Return the (x, y) coordinate for the center point of the cell that contains the specified text.  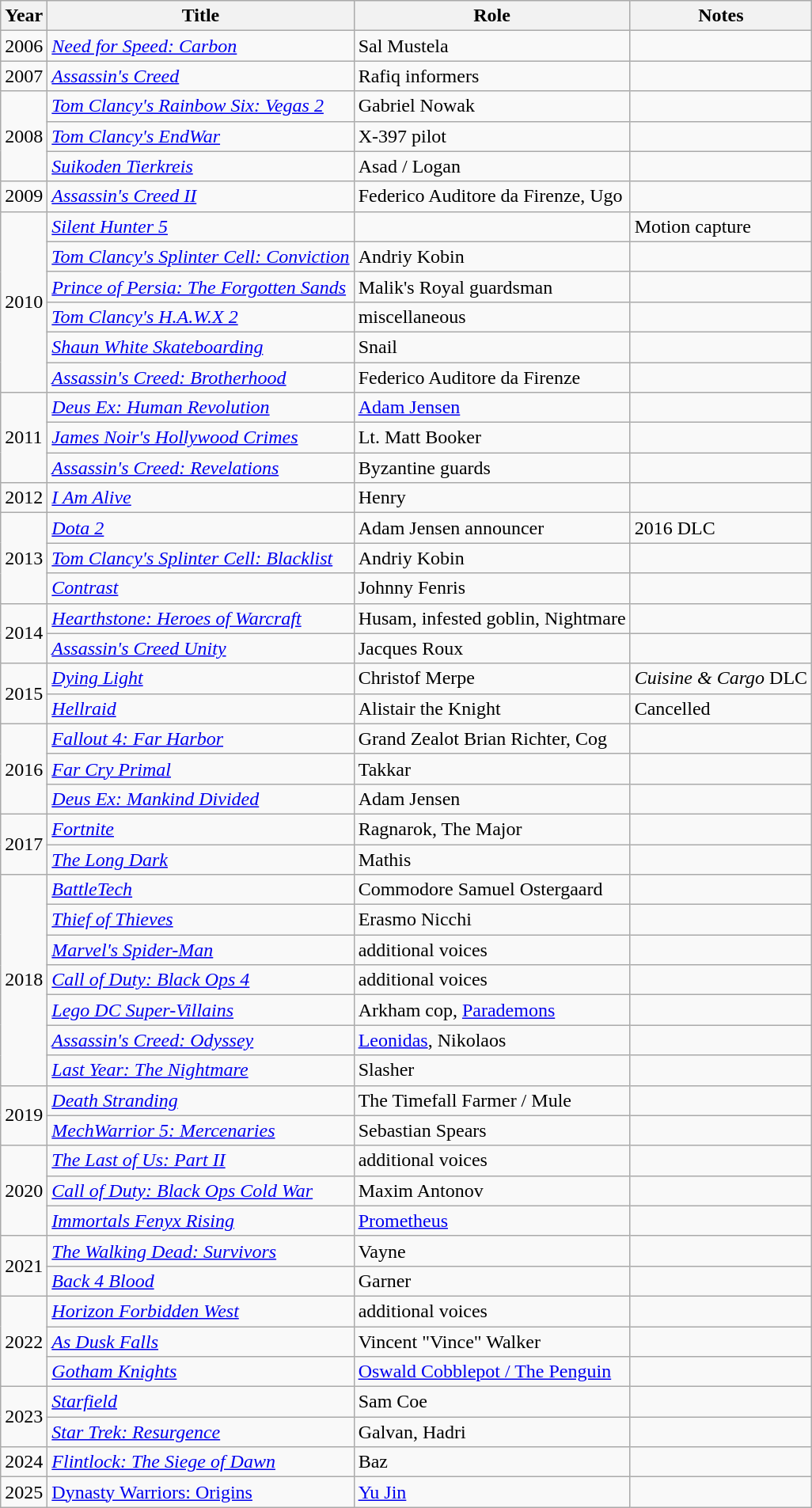
MechWarrior 5: Mercenaries (201, 1130)
Cancelled (721, 708)
Dynasty Warriors: Origins (201, 1492)
Thief of Thieves (201, 920)
Assassin's Creed: Revelations (201, 468)
2007 (24, 76)
Arkham cop, Parademons (492, 1010)
The Timefall Farmer / Mule (492, 1100)
Tom Clancy's Splinter Cell: Conviction (201, 256)
Rafiq informers (492, 76)
The Walking Dead: Survivors (201, 1251)
Far Cry Primal (201, 769)
Oswald Cobblepot / The Penguin (492, 1372)
Motion capture (721, 226)
Year (24, 16)
James Noir's Hollywood Crimes (201, 438)
Assassin's Creed II (201, 196)
Prince of Persia: The Forgotten Sands (201, 287)
Maxim Antonov (492, 1191)
Ragnarok, The Major (492, 829)
Mathis (492, 859)
Gotham Knights (201, 1372)
Suikoden Tierkreis (201, 166)
Silent Hunter 5 (201, 226)
Sam Coe (492, 1402)
Dota 2 (201, 528)
Call of Duty: Black Ops 4 (201, 980)
Deus Ex: Human Revolution (201, 408)
Hellraid (201, 708)
Commodore Samuel Ostergaard (492, 890)
Grand Zealot Brian Richter, Cog (492, 739)
Notes (721, 16)
The Long Dark (201, 859)
Erasmo Nicchi (492, 920)
The Last of Us: Part II (201, 1160)
Role (492, 16)
Gabriel Nowak (492, 106)
2016 (24, 769)
Tom Clancy's EndWar (201, 136)
Christof Merpe (492, 678)
2006 (24, 46)
Galvan, Hadri (492, 1432)
Starfield (201, 1402)
Last Year: The Nightmare (201, 1070)
Jacques Roux (492, 648)
2021 (24, 1266)
2014 (24, 633)
Star Trek: Resurgence (201, 1432)
X-397 pilot (492, 136)
I Am Alive (201, 498)
Back 4 Blood (201, 1281)
Contrast (201, 588)
Need for Speed: Carbon (201, 46)
Slasher (492, 1070)
Title (201, 16)
2022 (24, 1341)
Fortnite (201, 829)
2012 (24, 498)
Baz (492, 1462)
Snail (492, 347)
Alistair the Knight (492, 708)
As Dusk Falls (201, 1342)
Malik's Royal guardsman (492, 287)
2019 (24, 1115)
2020 (24, 1191)
Johnny Fenris (492, 588)
Immortals Fenyx Rising (201, 1221)
Federico Auditore da Firenze, Ugo (492, 196)
Lt. Matt Booker (492, 438)
Deus Ex: Mankind Divided (201, 799)
Death Stranding (201, 1100)
2009 (24, 196)
Marvel's Spider-Man (201, 950)
BattleTech (201, 890)
Cuisine & Cargo DLC (721, 678)
Husam, infested goblin, Nightmare (492, 618)
Asad / Logan (492, 166)
Byzantine guards (492, 468)
Assassin's Creed: Brotherhood (201, 378)
Sebastian Spears (492, 1130)
2024 (24, 1462)
Sal Mustela (492, 46)
Tom Clancy's H.A.W.X 2 (201, 317)
Flintlock: The Siege of Dawn (201, 1462)
2011 (24, 438)
Adam Jensen announcer (492, 528)
2023 (24, 1417)
Vayne (492, 1251)
Henry (492, 498)
Prometheus (492, 1221)
2015 (24, 693)
2013 (24, 558)
2025 (24, 1492)
Assassin's Creed Unity (201, 648)
Vincent "Vince" Walker (492, 1342)
Dying Light (201, 678)
Leonidas, Nikolaos (492, 1040)
Takkar (492, 769)
2017 (24, 844)
2008 (24, 136)
Hearthstone: Heroes of Warcraft (201, 618)
Shaun White Skateboarding (201, 347)
Garner (492, 1281)
2010 (24, 302)
Tom Clancy's Rainbow Six: Vegas 2 (201, 106)
miscellaneous (492, 317)
Call of Duty: Black Ops Cold War (201, 1191)
Assassin's Creed: Odyssey (201, 1040)
Tom Clancy's Splinter Cell: Blacklist (201, 558)
Horizon Forbidden West (201, 1311)
2016 DLC (721, 528)
Federico Auditore da Firenze (492, 378)
Fallout 4: Far Harbor (201, 739)
Yu Jin (492, 1492)
Lego DC Super-Villains (201, 1010)
Assassin's Creed (201, 76)
2018 (24, 980)
